Pinpoint the cell where the given text exists, returning its (X, Y) midpoint coordinate. 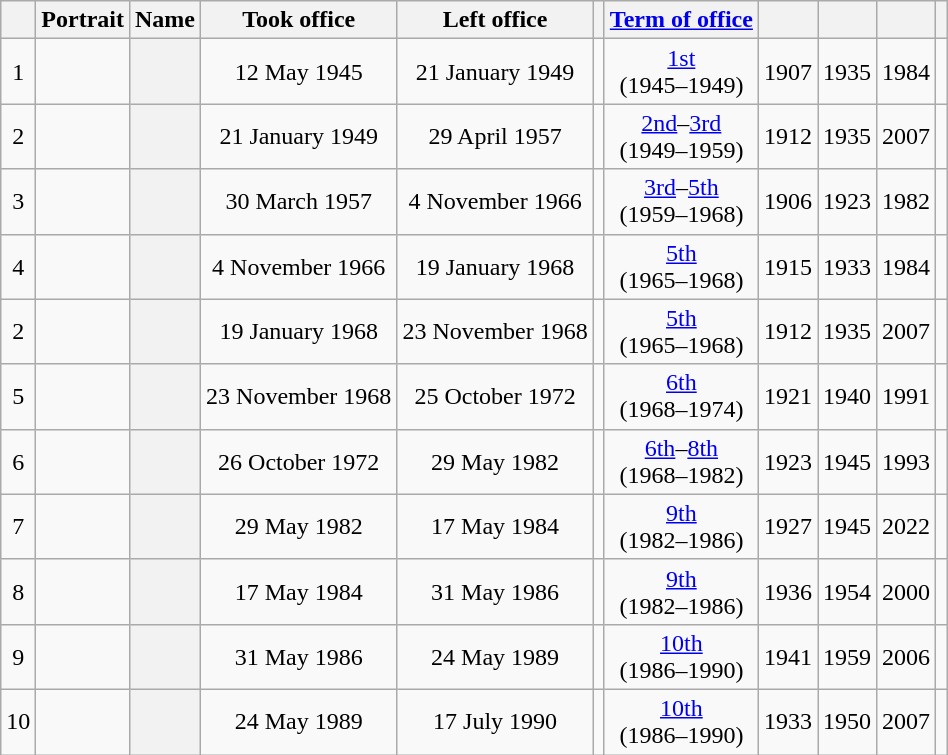
1906 (788, 202)
6th(1968–1974) (681, 396)
26 October 1972 (299, 462)
4 (18, 266)
1959 (848, 656)
3 (18, 202)
Term of office (681, 20)
2000 (906, 592)
1st(1945–1949) (681, 72)
1915 (788, 266)
1954 (848, 592)
29 April 1957 (495, 136)
1982 (906, 202)
30 March 1957 (299, 202)
12 May 1945 (299, 72)
Portrait (83, 20)
1940 (848, 396)
1991 (906, 396)
1 (18, 72)
10 (18, 722)
Name (164, 20)
25 October 1972 (495, 396)
1927 (788, 526)
3rd–5th(1959–1968) (681, 202)
1936 (788, 592)
1907 (788, 72)
1921 (788, 396)
9 (18, 656)
2006 (906, 656)
Left office (495, 20)
7 (18, 526)
1950 (848, 722)
Took office (299, 20)
6 (18, 462)
2022 (906, 526)
1941 (788, 656)
6th–8th(1968–1982) (681, 462)
8 (18, 592)
2nd–3rd(1949–1959) (681, 136)
1993 (906, 462)
17 July 1990 (495, 722)
5 (18, 396)
